Detect which cell encompasses the target text, then output its (x, y) center coordinate. 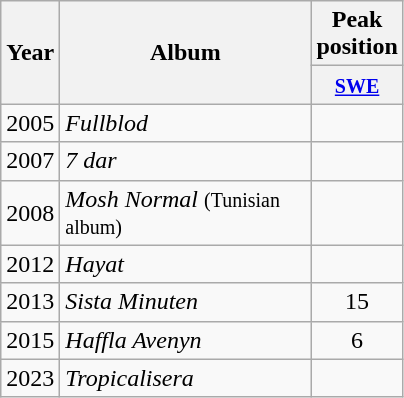
2007 (30, 161)
2015 (30, 340)
Hayat (186, 264)
Tropicalisera (186, 378)
7 dar (186, 161)
Fullblod (186, 123)
SWE (357, 85)
2023 (30, 378)
Year (30, 52)
2012 (30, 264)
6 (357, 340)
2005 (30, 123)
2008 (30, 212)
Album (186, 52)
2013 (30, 302)
Sista Minuten (186, 302)
Haffla Avenyn (186, 340)
Peak position (357, 34)
Mosh Normal (Tunisian album) (186, 212)
15 (357, 302)
